Search for the cell housing the specified text and yield its [x, y] center coordinate. 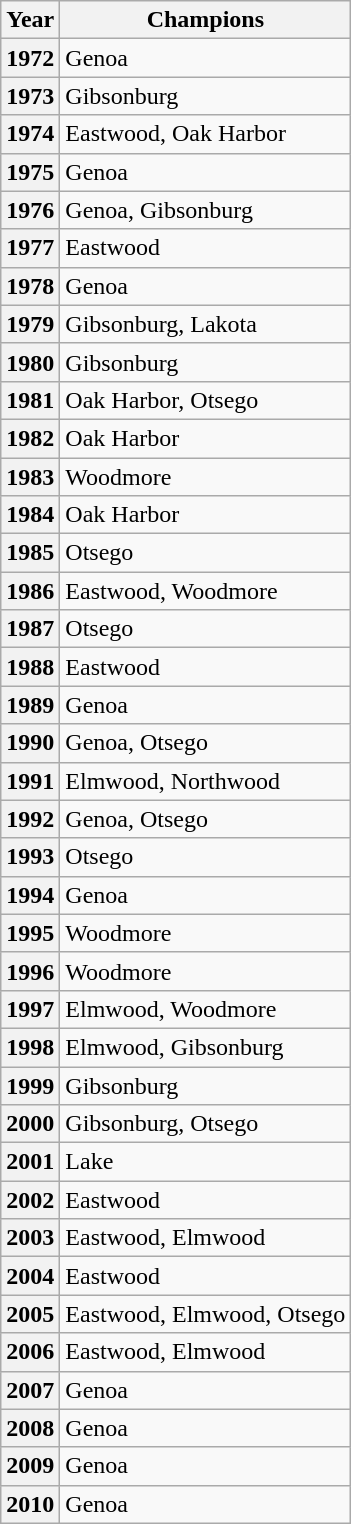
1999 [30, 1085]
Eastwood, Elmwood, Otsego [206, 1314]
1985 [30, 553]
2009 [30, 1466]
1976 [30, 210]
Elmwood, Gibsonburg [206, 1047]
2001 [30, 1162]
2008 [30, 1428]
1974 [30, 134]
1993 [30, 857]
2002 [30, 1200]
2005 [30, 1314]
1994 [30, 895]
1995 [30, 933]
1980 [30, 362]
Eastwood, Oak Harbor [206, 134]
Genoa, Gibsonburg [206, 210]
1990 [30, 743]
1983 [30, 477]
2006 [30, 1352]
Oak Harbor, Otsego [206, 400]
Year [30, 20]
Elmwood, Woodmore [206, 1009]
1987 [30, 629]
1986 [30, 591]
2010 [30, 1504]
1972 [30, 58]
1975 [30, 172]
1981 [30, 400]
2000 [30, 1124]
Elmwood, Northwood [206, 781]
1998 [30, 1047]
Gibsonburg, Lakota [206, 324]
1977 [30, 248]
1978 [30, 286]
1979 [30, 324]
Eastwood, Woodmore [206, 591]
1989 [30, 705]
1988 [30, 667]
2003 [30, 1238]
Champions [206, 20]
Lake [206, 1162]
1992 [30, 819]
1996 [30, 971]
2007 [30, 1390]
1991 [30, 781]
2004 [30, 1276]
1982 [30, 438]
1997 [30, 1009]
1973 [30, 96]
Gibsonburg, Otsego [206, 1124]
1984 [30, 515]
